Determine the (x, y) coordinate at the center of the cell enclosing the given text.  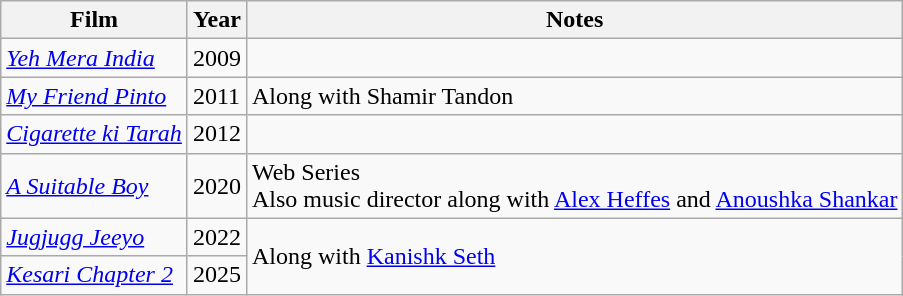
Along with Shamir Tandon (574, 96)
Jugjugg Jeeyo (94, 237)
Kesari Chapter 2 (94, 275)
Year (216, 20)
2020 (216, 186)
Along with Kanishk Seth (574, 256)
2025 (216, 275)
2022 (216, 237)
Film (94, 20)
2011 (216, 96)
My Friend Pinto (94, 96)
Cigarette ki Tarah (94, 134)
2012 (216, 134)
2009 (216, 58)
A Suitable Boy (94, 186)
Yeh Mera India (94, 58)
Web SeriesAlso music director along with Alex Heffes and Anoushka Shankar (574, 186)
Notes (574, 20)
